Locate the cell with the specified text and output its [X, Y] center coordinate. 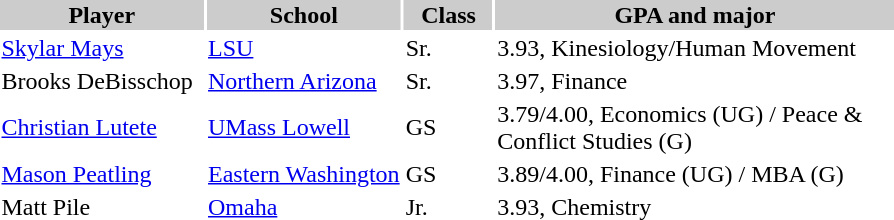
Mason Peatling [102, 174]
School [304, 15]
Brooks DeBisschop [102, 81]
3.79/4.00, Economics (UG) / Peace & Conflict Studies (G) [695, 128]
3.89/4.00, Finance (UG) / MBA (G) [695, 174]
Player [102, 15]
Eastern Washington [304, 174]
GPA and major [695, 15]
UMass Lowell [304, 128]
Skylar Mays [102, 48]
Class [448, 15]
3.97, Finance [695, 81]
Christian Lutete [102, 128]
Northern Arizona [304, 81]
3.93, Kinesiology/Human Movement [695, 48]
LSU [304, 48]
